Identify which cell holds the provided text, then report its [x, y] central coordinate. 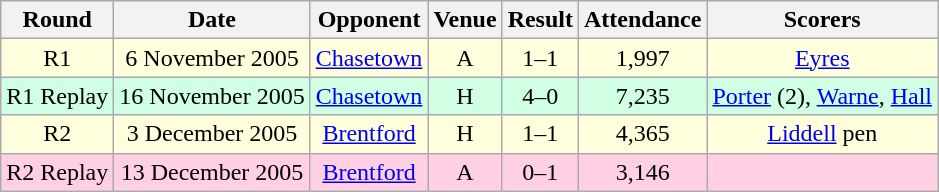
R2 Replay [58, 172]
R1 [58, 58]
Eyres [822, 58]
Porter (2), Warne, Hall [822, 96]
Scorers [822, 20]
1,997 [643, 58]
3,146 [643, 172]
Venue [465, 20]
Date [212, 20]
Result [540, 20]
Liddell pen [822, 134]
4–0 [540, 96]
0–1 [540, 172]
R2 [58, 134]
R1 Replay [58, 96]
16 November 2005 [212, 96]
3 December 2005 [212, 134]
7,235 [643, 96]
Attendance [643, 20]
13 December 2005 [212, 172]
6 November 2005 [212, 58]
Round [58, 20]
Opponent [369, 20]
4,365 [643, 134]
